Extract the [X, Y] coordinate from the center of the cell holding the provided text.  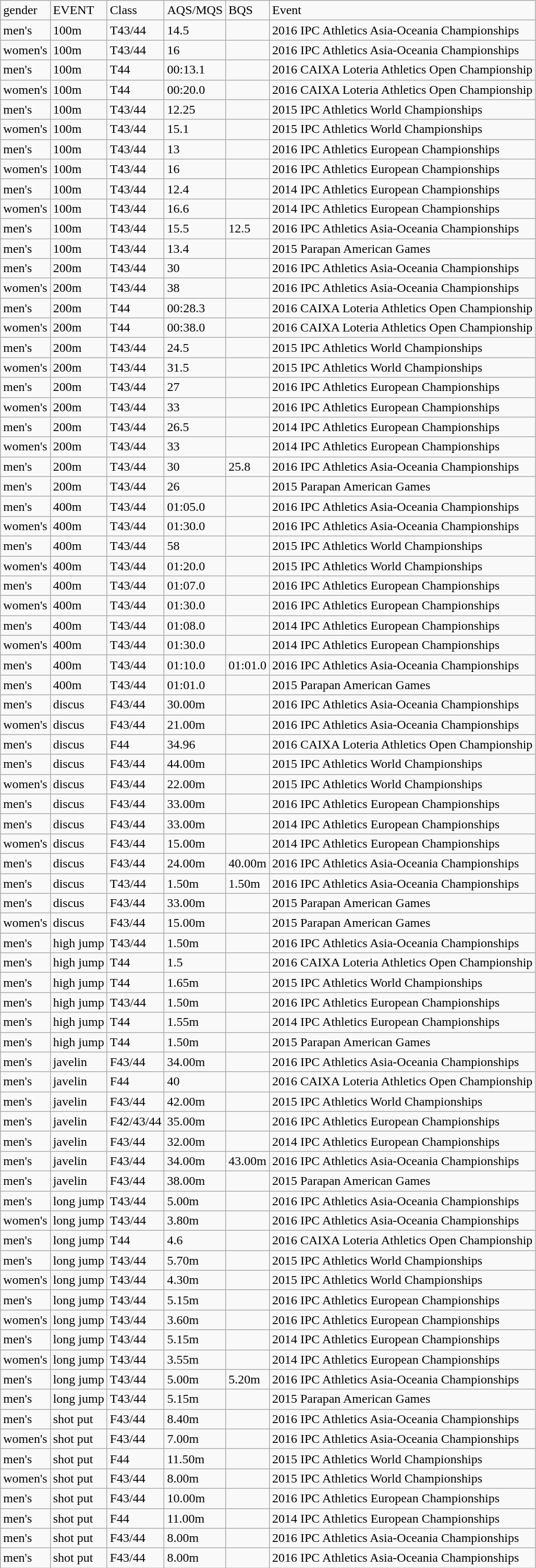
3.55m [195, 1359]
5.70m [195, 1260]
Class [136, 10]
AQS/MQS [195, 10]
25.8 [248, 467]
11.00m [195, 1518]
34.96 [195, 744]
31.5 [195, 367]
5.20m [248, 1379]
3.60m [195, 1320]
14.5 [195, 30]
40 [195, 1082]
EVENT [78, 10]
3.80m [195, 1221]
00:13.1 [195, 70]
15.5 [195, 228]
13 [195, 149]
42.00m [195, 1101]
01:10.0 [195, 665]
01:20.0 [195, 566]
27 [195, 387]
38.00m [195, 1181]
24.00m [195, 863]
24.5 [195, 348]
15.1 [195, 129]
7.00m [195, 1439]
13.4 [195, 249]
01:07.0 [195, 586]
21.00m [195, 725]
00:28.3 [195, 308]
10.00m [195, 1498]
40.00m [248, 863]
00:20.0 [195, 90]
01:08.0 [195, 626]
1.55m [195, 1022]
gender [25, 10]
30.00m [195, 705]
35.00m [195, 1121]
00:38.0 [195, 328]
4.6 [195, 1241]
32.00m [195, 1141]
26.5 [195, 427]
1.65m [195, 983]
16.6 [195, 209]
BQS [248, 10]
1.5 [195, 963]
43.00m [248, 1161]
F42/43/44 [136, 1121]
8.40m [195, 1419]
22.00m [195, 784]
58 [195, 546]
12.5 [248, 228]
12.25 [195, 109]
12.4 [195, 189]
Event [402, 10]
44.00m [195, 764]
26 [195, 486]
4.30m [195, 1280]
11.50m [195, 1459]
01:05.0 [195, 506]
38 [195, 288]
